Return [X, Y] of the center of cell containing provided text 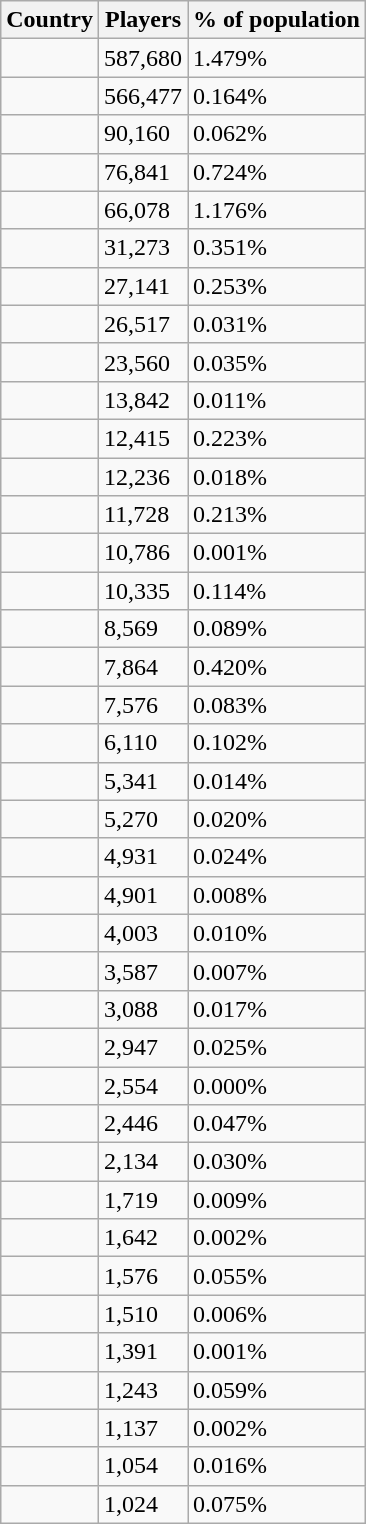
0.213% [277, 515]
0.030% [277, 1162]
0.059% [277, 1390]
4,901 [142, 895]
0.075% [277, 1504]
0.055% [277, 1276]
1.176% [277, 210]
1,243 [142, 1390]
4,931 [142, 857]
26,517 [142, 324]
0.018% [277, 477]
7,576 [142, 705]
6,110 [142, 743]
0.089% [277, 629]
0.014% [277, 781]
0.017% [277, 1009]
Players [142, 20]
0.031% [277, 324]
0.223% [277, 438]
1,576 [142, 1276]
0.008% [277, 895]
5,341 [142, 781]
0.102% [277, 743]
66,078 [142, 210]
0.420% [277, 667]
8,569 [142, 629]
0.083% [277, 705]
1.479% [277, 58]
% of population [277, 20]
1,642 [142, 1238]
587,680 [142, 58]
0.724% [277, 172]
Country [50, 20]
0.025% [277, 1047]
0.000% [277, 1085]
0.164% [277, 96]
0.006% [277, 1314]
0.253% [277, 286]
0.351% [277, 248]
0.016% [277, 1466]
2,446 [142, 1124]
5,270 [142, 819]
12,236 [142, 477]
1,137 [142, 1428]
23,560 [142, 362]
10,335 [142, 591]
27,141 [142, 286]
11,728 [142, 515]
0.009% [277, 1200]
0.062% [277, 134]
4,003 [142, 933]
0.007% [277, 971]
13,842 [142, 400]
90,160 [142, 134]
1,054 [142, 1466]
31,273 [142, 248]
1,510 [142, 1314]
2,947 [142, 1047]
2,134 [142, 1162]
10,786 [142, 553]
0.020% [277, 819]
0.035% [277, 362]
1,024 [142, 1504]
1,391 [142, 1352]
0.011% [277, 400]
1,719 [142, 1200]
3,088 [142, 1009]
12,415 [142, 438]
76,841 [142, 172]
0.114% [277, 591]
0.024% [277, 857]
7,864 [142, 667]
3,587 [142, 971]
0.010% [277, 933]
0.047% [277, 1124]
566,477 [142, 96]
2,554 [142, 1085]
